Extract the [x, y] coordinate from the center of the cell holding the provided text.  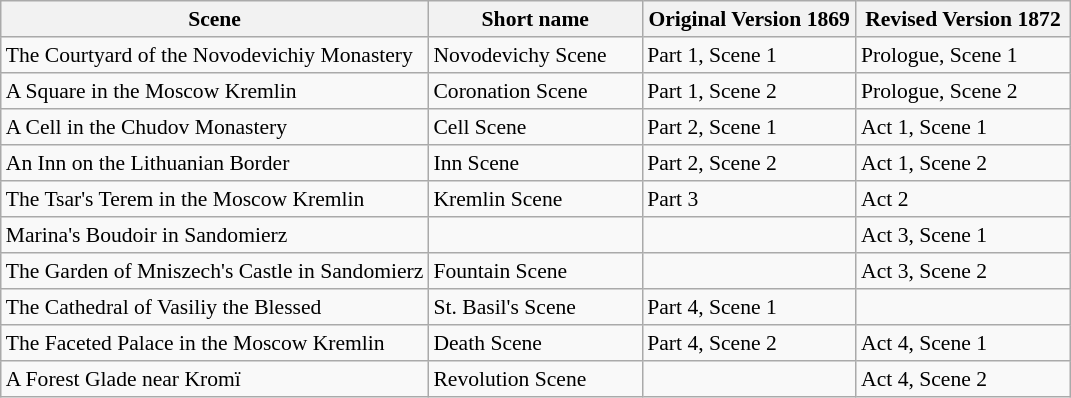
Novodevichy Scene [535, 55]
Coronation Scene [535, 91]
A Cell in the Chudov Monastery [215, 127]
Kremlin Scene [535, 199]
Act 4, Scene 2 [963, 380]
The Courtyard of the Novodevichiy Monastery [215, 55]
Act 3, Scene 1 [963, 235]
A Square in the Moscow Kremlin [215, 91]
Part 4, Scene 2 [749, 344]
Act 2 [963, 199]
Act 1, Scene 1 [963, 127]
A Forest Glade near Kromï [215, 380]
Part 3 [749, 199]
Act 4, Scene 1 [963, 344]
Original Version 1869 [749, 19]
The Faceted Palace in the Moscow Kremlin [215, 344]
Inn Scene [535, 163]
Prologue, Scene 2 [963, 91]
Act 3, Scene 2 [963, 271]
An Inn on the Lithuanian Border [215, 163]
Part 2, Scene 2 [749, 163]
Marina's Boudoir in Sandomierz [215, 235]
Part 1, Scene 1 [749, 55]
The Tsar's Terem in the Moscow Kremlin [215, 199]
Short name [535, 19]
Cell Scene [535, 127]
Revolution Scene [535, 380]
The Cathedral of Vasiliy the Blessed [215, 308]
St. Basil's Scene [535, 308]
Part 4, Scene 1 [749, 308]
Revised Version 1872 [963, 19]
Scene [215, 19]
Part 1, Scene 2 [749, 91]
Death Scene [535, 344]
Part 2, Scene 1 [749, 127]
The Garden of Mniszech's Castle in Sandomierz [215, 271]
Fountain Scene [535, 271]
Act 1, Scene 2 [963, 163]
Prologue, Scene 1 [963, 55]
